Find where the given text appears and provide that cell's center as [X, Y] coordinate. 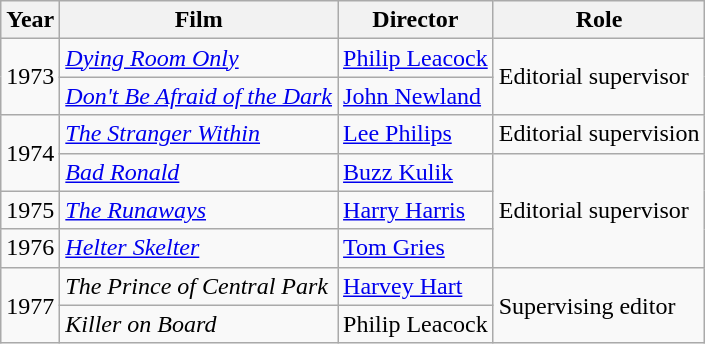
Killer on Board [199, 324]
Harry Harris [416, 210]
Director [416, 20]
1973 [30, 77]
Tom Gries [416, 248]
The Prince of Central Park [199, 286]
Supervising editor [599, 305]
The Runaways [199, 210]
Helter Skelter [199, 248]
Lee Philips [416, 134]
Buzz Kulik [416, 172]
1975 [30, 210]
John Newland [416, 96]
The Stranger Within [199, 134]
Editorial supervision [599, 134]
1976 [30, 248]
1974 [30, 153]
Bad Ronald [199, 172]
Dying Room Only [199, 58]
Don't Be Afraid of the Dark [199, 96]
Year [30, 20]
Role [599, 20]
Harvey Hart [416, 286]
1977 [30, 305]
Film [199, 20]
